Pinpoint the cell where the given text exists, returning its [x, y] midpoint coordinate. 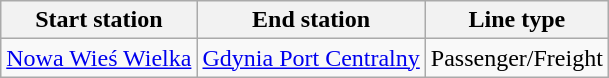
Gdynia Port Centralny [311, 58]
Line type [516, 20]
Passenger/Freight [516, 58]
Start station [99, 20]
Nowa Wieś Wielka [99, 58]
End station [311, 20]
